Return [X, Y] of the center of cell containing provided text 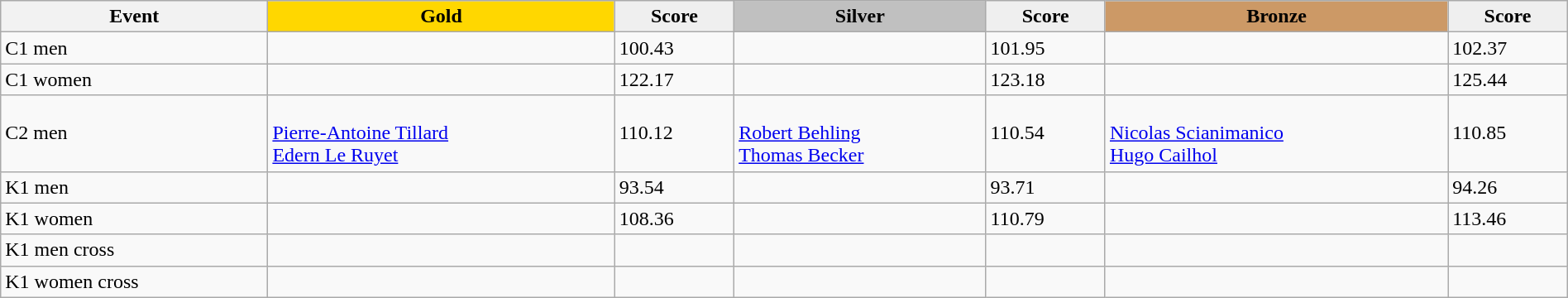
102.37 [1508, 48]
113.46 [1508, 219]
110.79 [1045, 219]
Gold [442, 17]
110.85 [1508, 133]
Nicolas ScianimanicoHugo Cailhol [1276, 133]
Silver [860, 17]
C2 men [134, 133]
125.44 [1508, 79]
Pierre-Antoine TillardEdern Le Ruyet [442, 133]
100.43 [674, 48]
Bronze [1276, 17]
101.95 [1045, 48]
K1 men cross [134, 250]
108.36 [674, 219]
K1 men [134, 187]
C1 men [134, 48]
C1 women [134, 79]
Robert BehlingThomas Becker [860, 133]
K1 women [134, 219]
K1 women cross [134, 281]
123.18 [1045, 79]
110.12 [674, 133]
122.17 [674, 79]
93.71 [1045, 187]
Event [134, 17]
110.54 [1045, 133]
94.26 [1508, 187]
93.54 [674, 187]
